Search for the cell housing the specified text and yield its [X, Y] center coordinate. 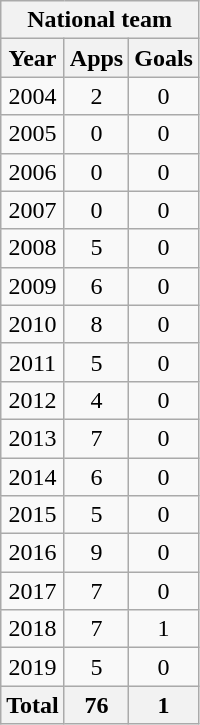
2014 [33, 477]
Year [33, 58]
2011 [33, 362]
2010 [33, 324]
2005 [33, 134]
8 [96, 324]
2004 [33, 96]
Total [33, 705]
2008 [33, 248]
2017 [33, 591]
4 [96, 400]
9 [96, 553]
2009 [33, 286]
2006 [33, 172]
2007 [33, 210]
2012 [33, 400]
2 [96, 96]
2013 [33, 438]
2018 [33, 629]
National team [100, 20]
76 [96, 705]
Apps [96, 58]
2016 [33, 553]
2019 [33, 667]
2015 [33, 515]
Goals [164, 58]
